Find where the given text appears and provide that cell's center as [X, Y] coordinate. 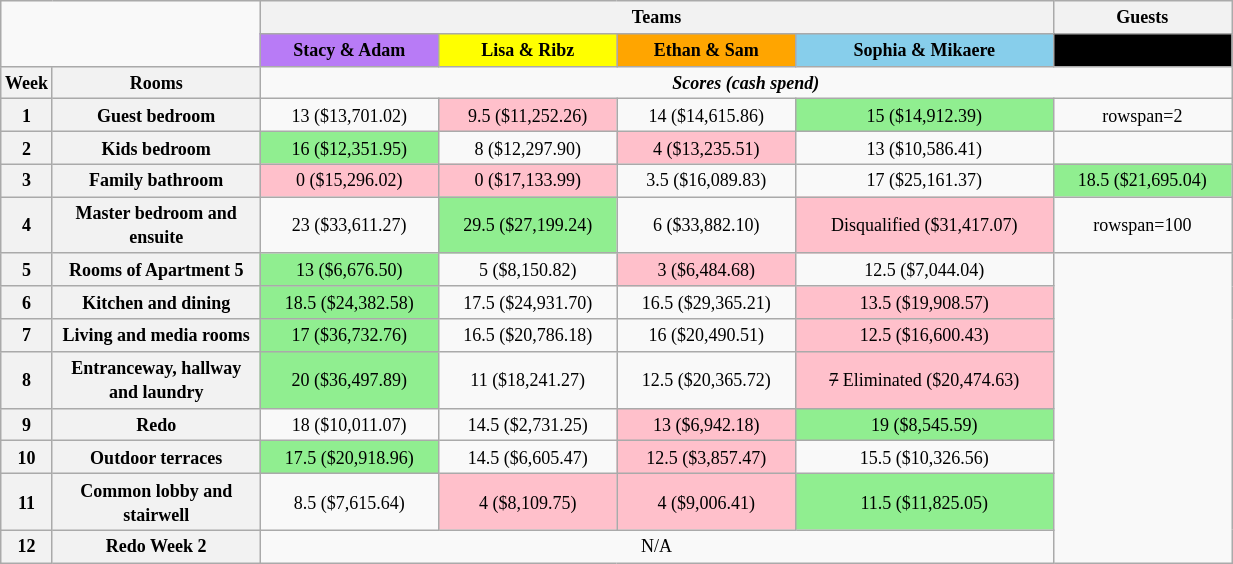
Outdoor terraces [156, 458]
Living and media rooms [156, 336]
Stacy & Adam [349, 50]
29.5 ($27,199.24) [527, 226]
3 [27, 180]
2 [27, 148]
0 ($17,133.99) [527, 180]
12.5 ($7,044.04) [924, 270]
Week [27, 82]
11 [27, 502]
7 Eliminated ($20,474.63) [924, 380]
6 [27, 302]
20 ($36,497.89) [349, 380]
0 ($15,296.02) [349, 180]
16 ($20,490.51) [706, 336]
16 ($12,351.95) [349, 148]
18 ($10,011.07) [349, 424]
Rooms of Apartment 5 [156, 270]
Teams [656, 18]
Family bathroom [156, 180]
3.5 ($16,089.83) [706, 180]
Rooms [156, 82]
18.5 ($21,695.04) [1142, 180]
19 ($8,545.59) [924, 424]
13 ($6,676.50) [349, 270]
7 [27, 336]
4 ($13,235.51) [706, 148]
Master bedroom and ensuite [156, 226]
4 [27, 226]
4 ($9,006.41) [706, 502]
14.5 ($6,605.47) [527, 458]
9.5 ($11,252.26) [527, 116]
Ethan & Sam [706, 50]
Kids bedroom [156, 148]
11.5 ($11,825.05) [924, 502]
16.5 ($29,365.21) [706, 302]
14 ($14,615.86) [706, 116]
Redo [156, 424]
14.5 ($2,731.25) [527, 424]
Guest bedroom [156, 116]
Redo Week 2 [156, 546]
15 ($14,912.39) [924, 116]
12 [27, 546]
13 ($13,701.02) [349, 116]
13 ($6,942.18) [706, 424]
Sophia & Mikaere [924, 50]
17.5 ($20,918.96) [349, 458]
12.5 ($16,600.43) [924, 336]
23 ($33,611.27) [349, 226]
Entranceway, hallway and laundry [156, 380]
17 ($25,161.37) [924, 180]
Lisa & Ribz [527, 50]
12.5 ($3,857.47) [706, 458]
17.5 ($24,931.70) [527, 302]
18.5 ($24,382.58) [349, 302]
17 ($36,732.76) [349, 336]
N/A [656, 546]
10 [27, 458]
13 ($10,586.41) [924, 148]
16.5 ($20,786.18) [527, 336]
rowspan=2 [1142, 116]
8 [27, 380]
15.5 ($10,326.56) [924, 458]
13.5 ($19,908.57) [924, 302]
5 ($8,150.82) [527, 270]
Kitchen and dining [156, 302]
12.5 ($20,365.72) [706, 380]
11 ($18,241.27) [527, 380]
Scores (cash spend) [746, 82]
1 [27, 116]
8.5 ($7,615.64) [349, 502]
Guests [1142, 18]
5 [27, 270]
4 ($8,109.75) [527, 502]
3 ($6,484.68) [706, 270]
Common lobby and stairwell [156, 502]
6 ($33,882.10) [706, 226]
rowspan=100 [1142, 226]
9 [27, 424]
8 ($12,297.90) [527, 148]
Disqualified ($31,417.07) [924, 226]
